From the cell containing the given text, extract its center point as (x, y) coordinate. 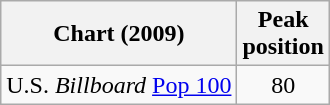
Peakposition (283, 34)
Chart (2009) (119, 34)
U.S. Billboard Pop 100 (119, 85)
80 (283, 85)
